Locate the cell with the specified text and output its (x, y) center coordinate. 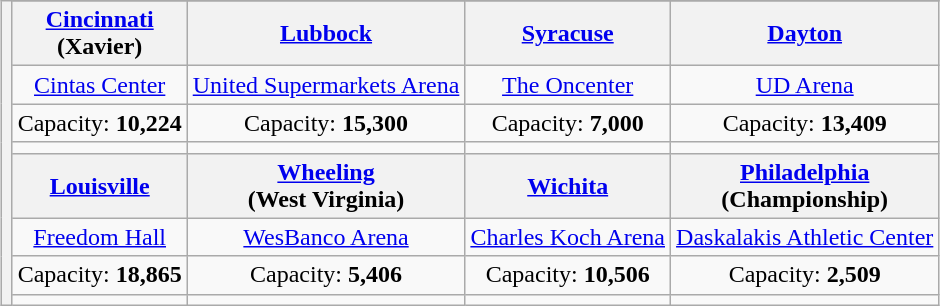
WesBanco Arena (326, 237)
Wheeling(West Virginia) (326, 186)
Cincinnati(Xavier) (100, 34)
The Oncenter (568, 85)
Charles Koch Arena (568, 237)
Capacity: 2,509 (805, 275)
Capacity: 10,506 (568, 275)
Dayton (805, 34)
UD Arena (805, 85)
Philadelphia(Championship) (805, 186)
Capacity: 15,300 (326, 123)
Lubbock (326, 34)
Capacity: 18,865 (100, 275)
Louisville (100, 186)
Cintas Center (100, 85)
Capacity: 5,406 (326, 275)
Daskalakis Athletic Center (805, 237)
Wichita (568, 186)
Capacity: 10,224 (100, 123)
United Supermarkets Arena (326, 85)
Freedom Hall (100, 237)
Capacity: 7,000 (568, 123)
Capacity: 13,409 (805, 123)
Syracuse (568, 34)
